Output the (x, y) coordinate of the center of the cell containing the given text.  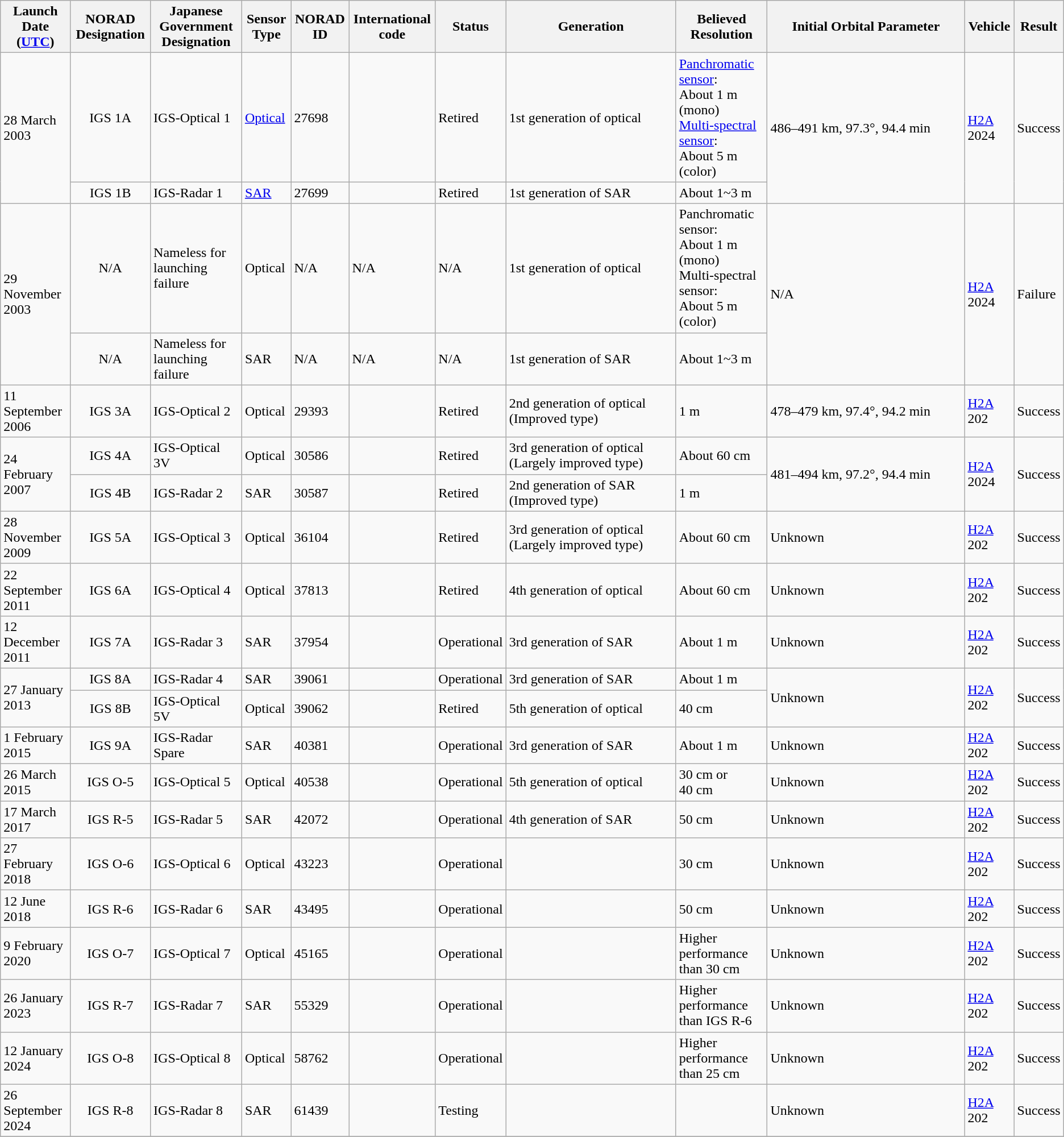
Result (1039, 27)
NORAD Designation (110, 27)
IGS-Optical 5 (197, 782)
Status (471, 27)
NORAD ID (320, 27)
IGS 3A (110, 411)
IGS-Optical 3 (197, 537)
4th generation of optical (591, 590)
27698 (320, 117)
IGS-Radar Spare (197, 746)
39062 (320, 708)
IGS 1A (110, 117)
43223 (320, 864)
26 January 2023 (35, 1006)
11 September 2006 (35, 411)
36104 (320, 537)
26 March 2015 (35, 782)
IGS-Radar 2 (197, 492)
IGS-Optical 3V (197, 456)
IGS-Optical 1 (197, 117)
61439 (320, 1110)
International code (392, 27)
27 February 2018 (35, 864)
24 February 2007 (35, 474)
IGS O-5 (110, 782)
IGS O-6 (110, 864)
55329 (320, 1006)
27699 (320, 193)
37813 (320, 590)
26 September 2024 (35, 1110)
Higher performance than 25 cm (722, 1058)
IGS 7A (110, 642)
IGS O-8 (110, 1058)
IGS 8A (110, 679)
29393 (320, 411)
IGS R-6 (110, 908)
486–491 km, 97.3°, 94.4 min (866, 128)
IGS R-7 (110, 1006)
IGS R-5 (110, 820)
Higher performance than IGS R-6 (722, 1006)
IGS 8B (110, 708)
IGS-Optical 4 (197, 590)
IGS-Optical 6 (197, 864)
4th generation of SAR (591, 820)
30586 (320, 456)
39061 (320, 679)
Higher performance than 30 cm (722, 953)
IGS-Optical 7 (197, 953)
Japanese Government Designation (197, 27)
22 September 2011 (35, 590)
Vehicle (989, 27)
Generation (591, 27)
9 February 2020 (35, 953)
17 March 2017 (35, 820)
IGS R-8 (110, 1110)
IGS 9A (110, 746)
IGS-Radar 1 (197, 193)
IGS O-7 (110, 953)
30587 (320, 492)
12 December 2011 (35, 642)
IGS-Optical 5V (197, 708)
27 January 2013 (35, 697)
IGS 5A (110, 537)
IGS-Radar 5 (197, 820)
1 February 2015 (35, 746)
40538 (320, 782)
30 cm (722, 864)
12 January 2024 (35, 1058)
IGS-Optical 2 (197, 411)
2nd generation of SAR(Improved type) (591, 492)
43495 (320, 908)
IGS-Radar 6 (197, 908)
40 cm (722, 708)
478–479 km, 97.4°, 94.2 min (866, 411)
IGS 6A (110, 590)
IGS-Radar 8 (197, 1110)
28 March 2003 (35, 128)
2nd generation of optical(Improved type) (591, 411)
Initial Orbital Parameter (866, 27)
40381 (320, 746)
IGS 4A (110, 456)
Failure (1039, 294)
IGS 1B (110, 193)
37954 (320, 642)
IGS-Optical 8 (197, 1058)
Believed Resolution (722, 27)
58762 (320, 1058)
Launch Date (UTC) (35, 27)
481–494 km, 97.2°, 94.4 min (866, 474)
12 June 2018 (35, 908)
42072 (320, 820)
IGS-Radar 3 (197, 642)
45165 (320, 953)
IGS-Radar 4 (197, 679)
Sensor Type (266, 27)
Testing (471, 1110)
IGS 4B (110, 492)
28 November 2009 (35, 537)
29 November 2003 (35, 294)
30 cm or 40 cm (722, 782)
IGS-Radar 7 (197, 1006)
